Extract the (X, Y) coordinate from the center of the cell holding the provided text.  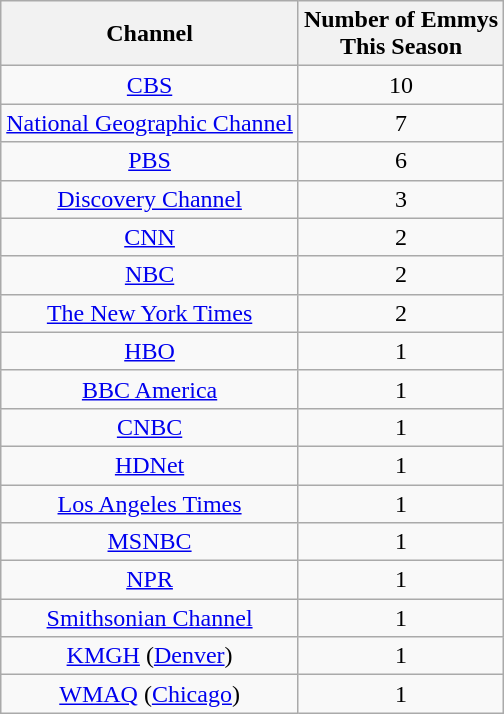
NBC (150, 275)
National Geographic Channel (150, 123)
PBS (150, 161)
Channel (150, 34)
6 (400, 161)
MSNBC (150, 542)
CNBC (150, 427)
3 (400, 199)
Number of Emmys This Season (400, 34)
CBS (150, 85)
Los Angeles Times (150, 503)
The New York Times (150, 313)
CNN (150, 237)
KMGH (Denver) (150, 656)
WMAQ (Chicago) (150, 694)
HBO (150, 351)
Smithsonian Channel (150, 618)
Discovery Channel (150, 199)
10 (400, 85)
7 (400, 123)
NPR (150, 580)
BBC America (150, 389)
HDNet (150, 465)
